Locate the cell with the specified text and output its [X, Y] center coordinate. 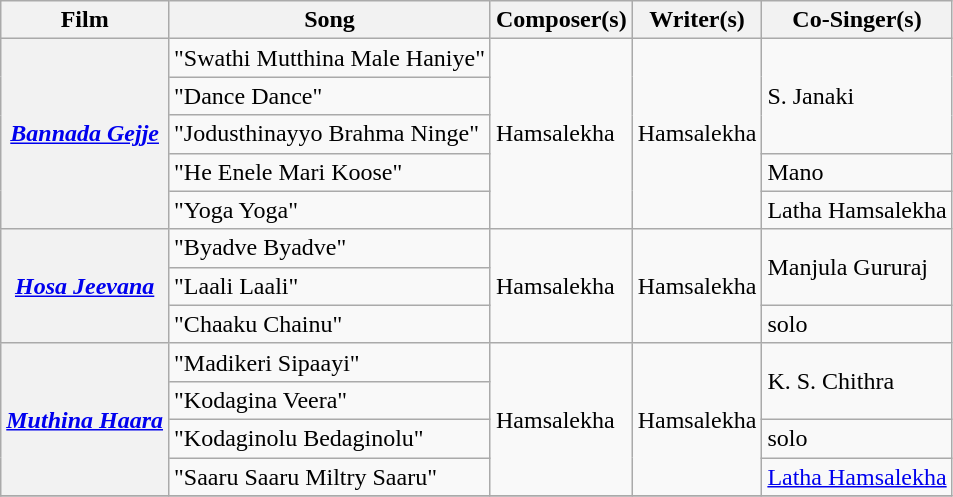
"Laali Laali" [330, 286]
"Kodagina Veera" [330, 400]
"Saaru Saaru Miltry Saaru" [330, 477]
K. S. Chithra [857, 381]
"Madikeri Sipaayi" [330, 362]
Co-Singer(s) [857, 20]
"He Enele Mari Koose" [330, 172]
Bannada Gejje [85, 134]
Manjula Gururaj [857, 267]
"Byadve Byadve" [330, 248]
"Chaaku Chainu" [330, 324]
Film [85, 20]
Writer(s) [697, 20]
Song [330, 20]
"Yoga Yoga" [330, 210]
Mano [857, 172]
Muthina Haara [85, 419]
"Dance Dance" [330, 96]
"Swathi Mutthina Male Haniye" [330, 58]
Composer(s) [561, 20]
"Kodaginolu Bedaginolu" [330, 438]
"Jodusthinayyo Brahma Ninge" [330, 134]
S. Janaki [857, 96]
Hosa Jeevana [85, 286]
